Search for the cell housing the specified text and yield its [x, y] center coordinate. 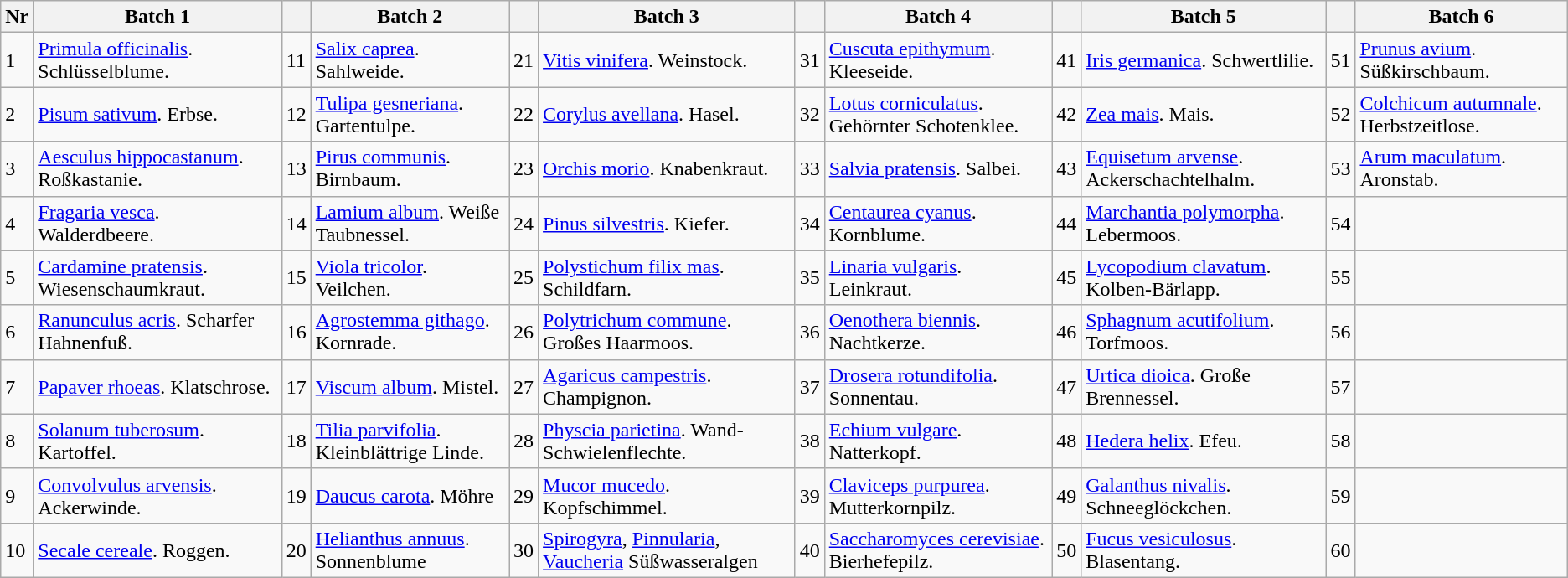
Salix caprea. Sahlweide. [410, 60]
Viola tricolor. Veilchen. [410, 278]
31 [809, 60]
Hedera helix. Efeu. [1204, 441]
29 [524, 496]
Prunus avium. Süßkirschbaum. [1461, 60]
7 [17, 387]
46 [1067, 332]
Spirogyra, Pinnularia, Vaucheria Süßwasseralgen [667, 550]
44 [1067, 223]
Centaurea cyanus. Kornblume. [938, 223]
Claviceps purpurea. Mutterkornpilz. [938, 496]
56 [1340, 332]
Orchis morio. Knabenkraut. [667, 169]
32 [809, 114]
36 [809, 332]
Arum maculatum. Aronstab. [1461, 169]
Nr [17, 17]
Helianthus annuus. Sonnenblume [410, 550]
Fucus vesiculosus. Blasentang. [1204, 550]
Batch 1 [157, 17]
18 [297, 441]
Convolvulus arvensis. Ackerwinde. [157, 496]
Daucus carota. Möhre [410, 496]
Oenothera biennis. Nachtkerze. [938, 332]
Cardamine pratensis. Wiesenschaumkraut. [157, 278]
2 [17, 114]
6 [17, 332]
Fragaria vesca. Walderdbeere. [157, 223]
42 [1067, 114]
Saccharomyces cerevisiae. Bierhefepilz. [938, 550]
Mucor mucedo. Kopfschimmel. [667, 496]
23 [524, 169]
Equisetum arvense. Ackerschachtelhalm. [1204, 169]
16 [297, 332]
27 [524, 387]
Tilia parvifolia. Kleinblättrige Linde. [410, 441]
14 [297, 223]
Corylus avellana. Hasel. [667, 114]
Agrostemma githago. Kornrade. [410, 332]
Vitis vinifera. Weinstock. [667, 60]
8 [17, 441]
33 [809, 169]
41 [1067, 60]
12 [297, 114]
Lamium album. Weiße Taubnessel. [410, 223]
58 [1340, 441]
51 [1340, 60]
Batch 2 [410, 17]
54 [1340, 223]
Drosera rotundifolia. Sonnentau. [938, 387]
9 [17, 496]
24 [524, 223]
Viscum album. Mistel. [410, 387]
Lotus corniculatus. Gehörnter Schotenklee. [938, 114]
Cuscuta epithymum. Kleeseide. [938, 60]
48 [1067, 441]
19 [297, 496]
Ranunculus acris. Scharfer Hahnenfuß. [157, 332]
22 [524, 114]
4 [17, 223]
Linaria vulgaris. Leinkraut. [938, 278]
3 [17, 169]
43 [1067, 169]
20 [297, 550]
Urtica dioica. Große Brennessel. [1204, 387]
Primula officinalis. Schlüsselblume. [157, 60]
21 [524, 60]
35 [809, 278]
39 [809, 496]
Pinus silvestris. Kiefer. [667, 223]
Batch 5 [1204, 17]
Pirus communis. Birnbaum. [410, 169]
Zea mais. Mais. [1204, 114]
Galanthus nivalis. Schneeglöckchen. [1204, 496]
Marchantia polymorpha. Lebermoos. [1204, 223]
11 [297, 60]
Polytrichum commune. Großes Haarmoos. [667, 332]
34 [809, 223]
45 [1067, 278]
Salvia pratensis. Salbei. [938, 169]
13 [297, 169]
57 [1340, 387]
Papaver rhoeas. Klatschrose. [157, 387]
Agaricus campestris. Champignon. [667, 387]
40 [809, 550]
49 [1067, 496]
Colchicum autumnale. Herbstzeitlose. [1461, 114]
Echium vulgare. Natterkopf. [938, 441]
30 [524, 550]
Sphagnum acutifolium. Torfmoos. [1204, 332]
Lycopodium clavatum. Kolben-Bärlapp. [1204, 278]
28 [524, 441]
47 [1067, 387]
Tulipa gesneriana. Gartentulpe. [410, 114]
Iris germanica. Schwertlilie. [1204, 60]
5 [17, 278]
59 [1340, 496]
15 [297, 278]
10 [17, 550]
Polystichum filix mas. Schildfarn. [667, 278]
37 [809, 387]
17 [297, 387]
Batch 6 [1461, 17]
55 [1340, 278]
Aesculus hippocastanum. Roßkastanie. [157, 169]
52 [1340, 114]
Batch 3 [667, 17]
Physcia parietina. Wand-Schwielenflechte. [667, 441]
53 [1340, 169]
38 [809, 441]
50 [1067, 550]
25 [524, 278]
1 [17, 60]
Secale cereale. Roggen. [157, 550]
Pisum sativum. Erbse. [157, 114]
Solanum tuberosum. Kartoffel. [157, 441]
26 [524, 332]
Batch 4 [938, 17]
60 [1340, 550]
